Identify which cell holds the provided text, then report its (x, y) central coordinate. 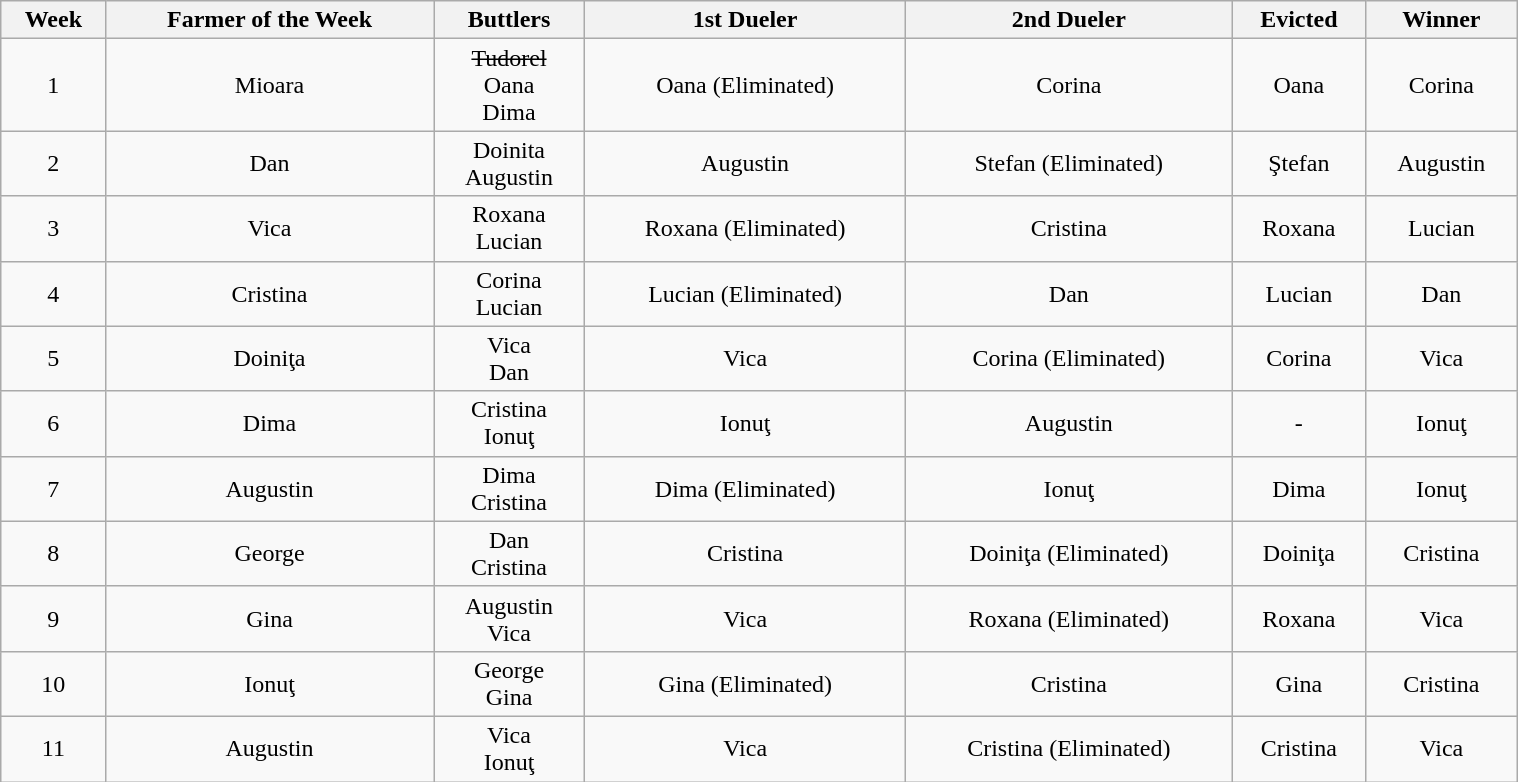
CristinaIonuţ (510, 424)
CorinaLucian (510, 294)
4 (53, 294)
VicaIonuţ (510, 748)
Corina (Eliminated) (1069, 358)
11 (53, 748)
DimaCristina (510, 488)
Lucian (Eliminated) (745, 294)
RoxanaLucian (510, 228)
TudorelOanaDima (510, 85)
6 (53, 424)
9 (53, 618)
Farmer of the Week (269, 20)
GeorgeGina (510, 684)
AugustinVica (510, 618)
7 (53, 488)
Ştefan (1299, 164)
Gina (Eliminated) (745, 684)
DanCristina (510, 554)
George (269, 554)
1st Dueler (745, 20)
3 (53, 228)
Dima (Eliminated) (745, 488)
Oana (1299, 85)
Cristina (Eliminated) (1069, 748)
2 (53, 164)
2nd Dueler (1069, 20)
Winner (1442, 20)
Evicted (1299, 20)
DoinitaAugustin (510, 164)
VicaDan (510, 358)
Mioara (269, 85)
Stefan (Eliminated) (1069, 164)
Oana (Eliminated) (745, 85)
Doiniţa (Eliminated) (1069, 554)
Buttlers (510, 20)
1 (53, 85)
- (1299, 424)
5 (53, 358)
8 (53, 554)
Week (53, 20)
10 (53, 684)
